Scan for the cell matching the given text and deliver its [x, y] coordinate at center. 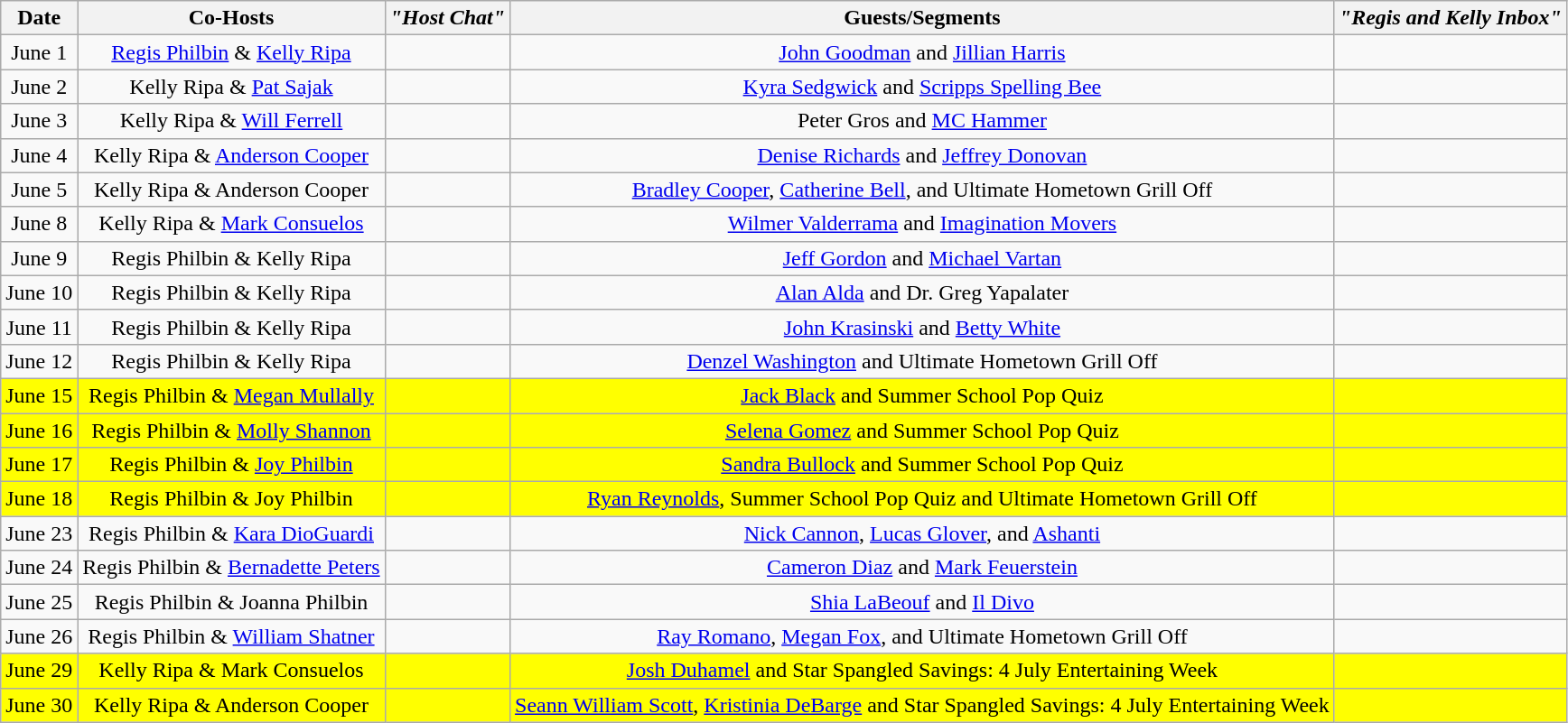
June 11 [40, 327]
June 17 [40, 465]
Jeff Gordon and Michael Vartan [923, 258]
Sandra Bullock and Summer School Pop Quiz [923, 465]
Regis Philbin & Joanna Philbin [231, 602]
June 3 [40, 121]
June 1 [40, 52]
Alan Alda and Dr. Greg Yapalater [923, 292]
Jack Black and Summer School Pop Quiz [923, 395]
June 2 [40, 87]
Date [40, 18]
June 15 [40, 395]
June 18 [40, 499]
June 12 [40, 361]
June 25 [40, 602]
"Regis and Kelly Inbox" [1451, 18]
June 8 [40, 224]
Ryan Reynolds, Summer School Pop Quiz and Ultimate Hometown Grill Off [923, 499]
Selena Gomez and Summer School Pop Quiz [923, 431]
"Host Chat" [447, 18]
Cameron Diaz and Mark Feuerstein [923, 568]
Kelly Ripa & Pat Sajak [231, 87]
Guests/Segments [923, 18]
June 29 [40, 671]
Regis Philbin & William Shatner [231, 636]
Co-Hosts [231, 18]
June 30 [40, 705]
John Krasinski and Betty White [923, 327]
June 10 [40, 292]
June 16 [40, 431]
June 23 [40, 533]
Nick Cannon, Lucas Glover, and Ashanti [923, 533]
June 26 [40, 636]
Regis Philbin & Molly Shannon [231, 431]
Bradley Cooper, Catherine Bell, and Ultimate Hometown Grill Off [923, 190]
Regis Philbin & Kara DioGuardi [231, 533]
Kelly Ripa & Will Ferrell [231, 121]
Wilmer Valderrama and Imagination Movers [923, 224]
Shia LaBeouf and Il Divo [923, 602]
June 4 [40, 155]
June 5 [40, 190]
Denzel Washington and Ultimate Hometown Grill Off [923, 361]
June 9 [40, 258]
Kyra Sedgwick and Scripps Spelling Bee [923, 87]
Regis Philbin & Megan Mullally [231, 395]
June 24 [40, 568]
Ray Romano, Megan Fox, and Ultimate Hometown Grill Off [923, 636]
John Goodman and Jillian Harris [923, 52]
Seann William Scott, Kristinia DeBarge and Star Spangled Savings: 4 July Entertaining Week [923, 705]
Denise Richards and Jeffrey Donovan [923, 155]
Regis Philbin & Bernadette Peters [231, 568]
Peter Gros and MC Hammer [923, 121]
Josh Duhamel and Star Spangled Savings: 4 July Entertaining Week [923, 671]
